Output the (X, Y) coordinate of the center of the cell containing the given text.  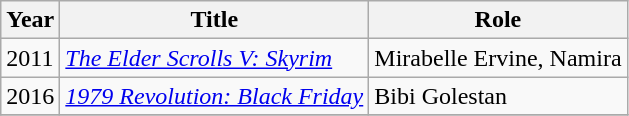
Role (498, 20)
Year (30, 20)
Bibi Golestan (498, 96)
2011 (30, 58)
The Elder Scrolls V: Skyrim (214, 58)
2016 (30, 96)
Mirabelle Ervine, Namira (498, 58)
Title (214, 20)
1979 Revolution: Black Friday (214, 96)
